Return (x, y) of the center of cell containing provided text 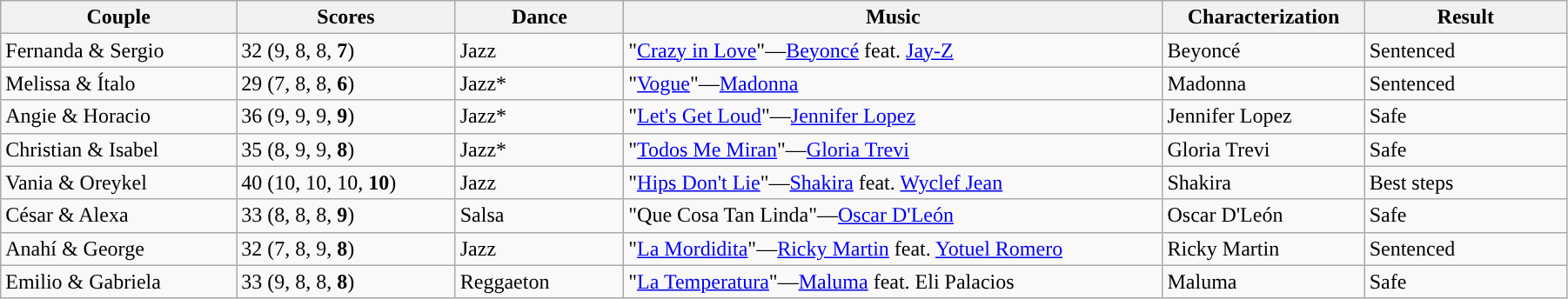
"Let's Get Loud"—Jennifer Lopez (893, 116)
Result (1465, 17)
Anahí & George (118, 249)
Ricky Martin (1263, 249)
Best steps (1465, 183)
"Todos Me Miran"—Gloria Trevi (893, 149)
"Vogue"—Madonna (893, 83)
32 (9, 8, 8, 7) (346, 50)
35 (8, 9, 9, 8) (346, 149)
33 (9, 8, 8, 8) (346, 282)
Jennifer Lopez (1263, 116)
"La Mordidita"—Ricky Martin feat. Yotuel Romero (893, 249)
Emilio & Gabriela (118, 282)
Oscar D'León (1263, 216)
33 (8, 8, 8, 9) (346, 216)
Madonna (1263, 83)
Maluma (1263, 282)
Characterization (1263, 17)
Angie & Horacio (118, 116)
César & Alexa (118, 216)
36 (9, 9, 9, 9) (346, 116)
32 (7, 8, 9, 8) (346, 249)
Music (893, 17)
Dance (539, 17)
40 (10, 10, 10, 10) (346, 183)
Gloria Trevi (1263, 149)
Salsa (539, 216)
"La Temperatura"—Maluma feat. Eli Palacios (893, 282)
"Hips Don't Lie"—Shakira feat. Wyclef Jean (893, 183)
Shakira (1263, 183)
29 (7, 8, 8, 6) (346, 83)
Fernanda & Sergio (118, 50)
Beyoncé (1263, 50)
"Crazy in Love"—Beyoncé feat. Jay-Z (893, 50)
Scores (346, 17)
"Que Cosa Tan Linda"—Oscar D'León (893, 216)
Couple (118, 17)
Vania & Oreykel (118, 183)
Reggaeton (539, 282)
Christian & Isabel (118, 149)
Melissa & Ítalo (118, 83)
